From the cell containing the given text, extract its center point as (x, y) coordinate. 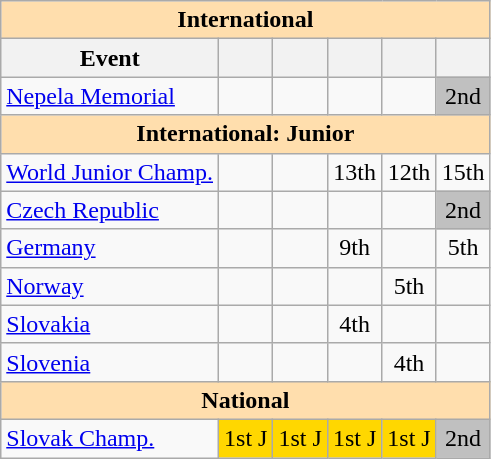
Slovenia (110, 362)
9th (354, 248)
Event (110, 58)
International (246, 20)
13th (354, 172)
International: Junior (246, 134)
Germany (110, 248)
Czech Republic (110, 210)
National (246, 400)
12th (409, 172)
15th (463, 172)
Nepela Memorial (110, 96)
Norway (110, 286)
Slovak Champ. (110, 438)
Slovakia (110, 324)
World Junior Champ. (110, 172)
